From the cell containing the given text, extract its center point as [X, Y] coordinate. 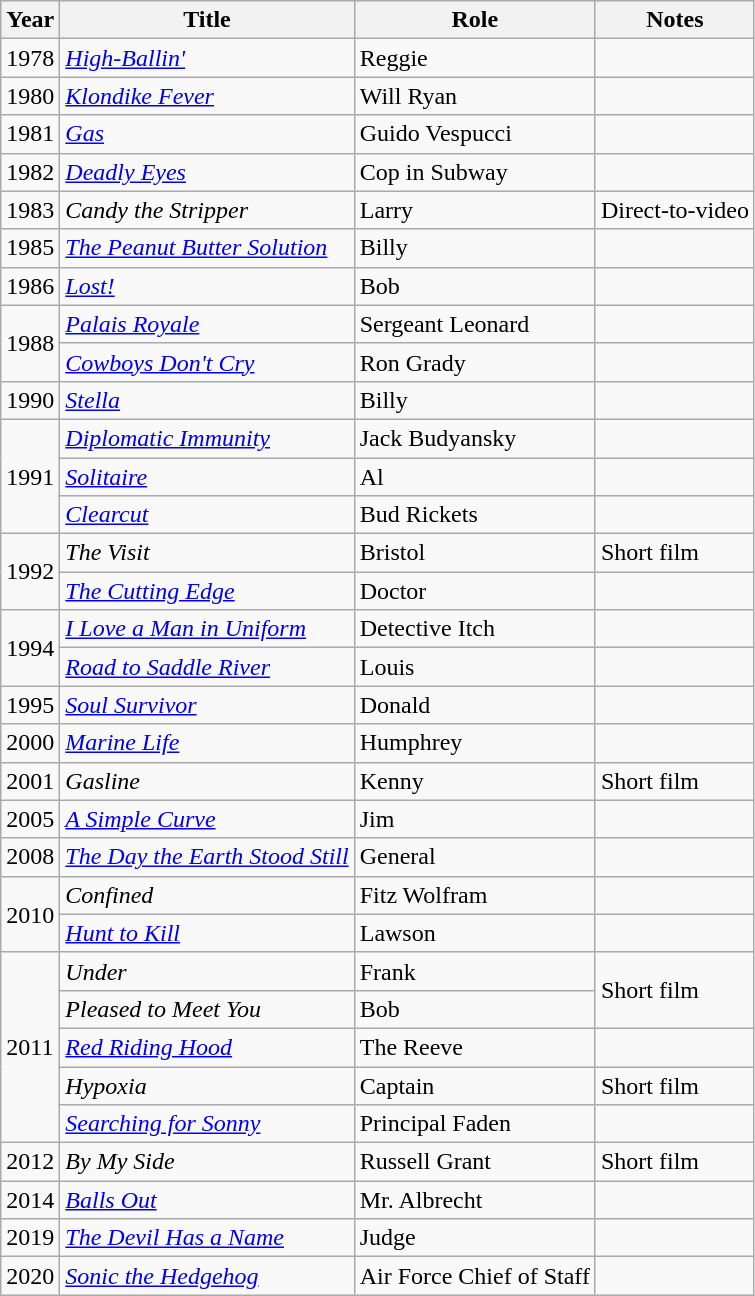
The Day the Earth Stood Still [207, 857]
2012 [30, 1162]
2020 [30, 1276]
High-Ballin' [207, 58]
Mr. Albrecht [474, 1200]
1992 [30, 572]
1982 [30, 172]
1986 [30, 286]
2019 [30, 1238]
Solitaire [207, 477]
2000 [30, 743]
The Cutting Edge [207, 591]
Under [207, 971]
Sonic the Hedgehog [207, 1276]
Stella [207, 400]
Al [474, 477]
1991 [30, 476]
Reggie [474, 58]
Will Ryan [474, 96]
Diplomatic Immunity [207, 438]
Direct-to-video [674, 210]
Humphrey [474, 743]
Lawson [474, 933]
Cop in Subway [474, 172]
Judge [474, 1238]
Frank [474, 971]
Soul Survivor [207, 705]
A Simple Curve [207, 819]
Jack Budyansky [474, 438]
Donald [474, 705]
Gas [207, 134]
Lost! [207, 286]
Title [207, 20]
Palais Royale [207, 324]
1985 [30, 248]
Bud Rickets [474, 515]
Principal Faden [474, 1124]
1988 [30, 343]
1980 [30, 96]
Detective Itch [474, 629]
Fitz Wolfram [474, 895]
1983 [30, 210]
Pleased to Meet You [207, 1009]
Bristol [474, 553]
Hypoxia [207, 1085]
2005 [30, 819]
Air Force Chief of Staff [474, 1276]
The Peanut Butter Solution [207, 248]
Sergeant Leonard [474, 324]
Captain [474, 1085]
Ron Grady [474, 362]
Clearcut [207, 515]
Cowboys Don't Cry [207, 362]
Larry [474, 210]
2008 [30, 857]
Gasline [207, 781]
Red Riding Hood [207, 1047]
Deadly Eyes [207, 172]
Marine Life [207, 743]
1981 [30, 134]
I Love a Man in Uniform [207, 629]
Hunt to Kill [207, 933]
2014 [30, 1200]
Doctor [474, 591]
The Visit [207, 553]
Road to Saddle River [207, 667]
2011 [30, 1047]
Confined [207, 895]
The Devil Has a Name [207, 1238]
By My Side [207, 1162]
1994 [30, 648]
2010 [30, 914]
Balls Out [207, 1200]
1978 [30, 58]
Jim [474, 819]
1990 [30, 400]
General [474, 857]
Candy the Stripper [207, 210]
The Reeve [474, 1047]
1995 [30, 705]
Klondike Fever [207, 96]
Year [30, 20]
Russell Grant [474, 1162]
Notes [674, 20]
Kenny [474, 781]
Searching for Sonny [207, 1124]
Louis [474, 667]
Guido Vespucci [474, 134]
Role [474, 20]
2001 [30, 781]
